Extract the [X, Y] coordinate from the center of the cell holding the provided text.  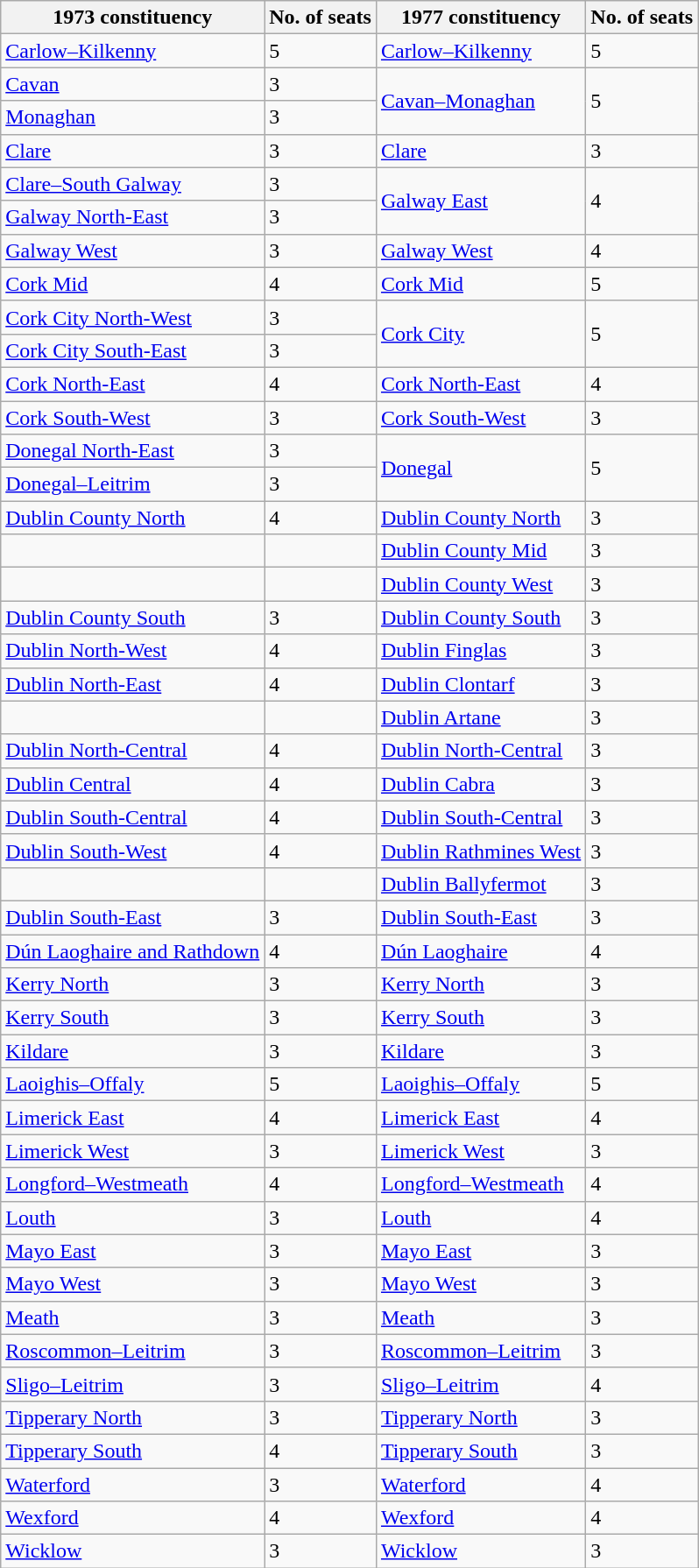
Cork City [480, 334]
Dublin County Mid [480, 551]
Donegal North-East [133, 451]
Dublin Artane [480, 717]
Donegal–Leitrim [133, 484]
1973 constituency [133, 18]
Dún Laoghaire and Rathdown [133, 950]
Dublin Finglas [480, 651]
Donegal [480, 468]
Dublin Cabra [480, 784]
Monaghan [133, 117]
1977 constituency [480, 18]
Dublin North-East [133, 684]
Dublin County West [480, 584]
Dublin Clontarf [480, 684]
Dublin Rathmines West [480, 851]
Dublin South-West [133, 851]
Dublin Ballyfermot [480, 884]
Dún Laoghaire [480, 950]
Cavan [133, 84]
Cavan–Monaghan [480, 101]
Cork City South-East [133, 350]
Galway North-East [133, 217]
Clare–South Galway [133, 184]
Cork City North-West [133, 317]
Galway East [480, 201]
Dublin North-West [133, 651]
Dublin Central [133, 784]
